Return the [x, y] coordinate for the center point of the cell that contains the specified text.  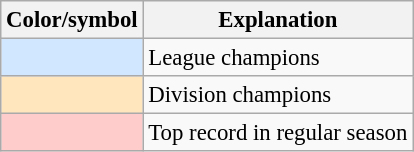
Division champions [278, 95]
League champions [278, 58]
Color/symbol [72, 20]
Top record in regular season [278, 133]
Explanation [278, 20]
